For the text-containing cell, return its midpoint in (X, Y) coordinate format. 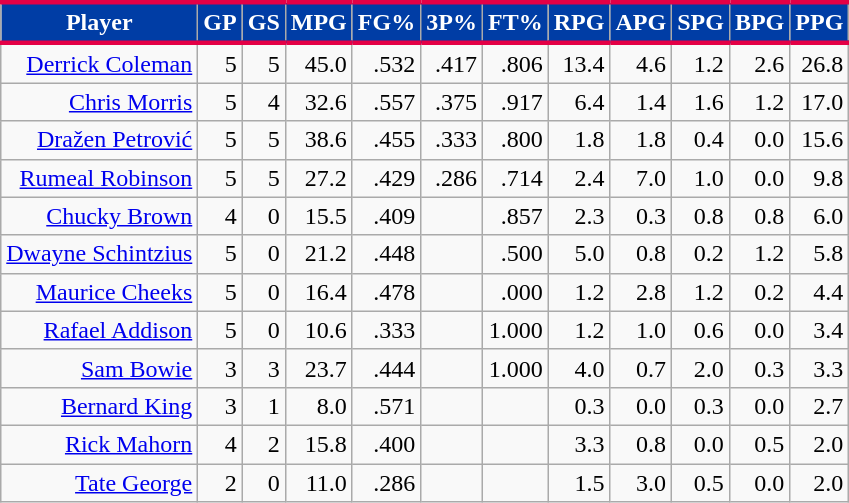
15.6 (820, 140)
26.8 (820, 63)
FT% (515, 22)
.448 (386, 254)
38.6 (318, 140)
0.4 (701, 140)
15.8 (318, 444)
8.0 (318, 406)
2.3 (579, 216)
6.4 (579, 102)
7.0 (641, 178)
9.8 (820, 178)
2.4 (579, 178)
2.7 (820, 406)
Maurice Cheeks (100, 292)
FG% (386, 22)
.532 (386, 63)
15.5 (318, 216)
.500 (515, 254)
11.0 (318, 483)
Chucky Brown (100, 216)
.409 (386, 216)
0.7 (641, 368)
21.2 (318, 254)
.455 (386, 140)
Rafael Addison (100, 330)
APG (641, 22)
5.0 (579, 254)
PPG (820, 22)
.714 (515, 178)
3.4 (820, 330)
1.4 (641, 102)
6.0 (820, 216)
MPG (318, 22)
.857 (515, 216)
.000 (515, 292)
5.8 (820, 254)
GP (220, 22)
Rumeal Robinson (100, 178)
23.7 (318, 368)
4.4 (820, 292)
.444 (386, 368)
3.0 (641, 483)
Chris Morris (100, 102)
.800 (515, 140)
Rick Mahorn (100, 444)
13.4 (579, 63)
BPG (759, 22)
Derrick Coleman (100, 63)
GS (264, 22)
0.6 (701, 330)
.375 (452, 102)
2.6 (759, 63)
Player (100, 22)
.571 (386, 406)
1.5 (579, 483)
Sam Bowie (100, 368)
Dwayne Schintzius (100, 254)
.478 (386, 292)
.417 (452, 63)
27.2 (318, 178)
32.6 (318, 102)
4.0 (579, 368)
.557 (386, 102)
17.0 (820, 102)
.429 (386, 178)
10.6 (318, 330)
45.0 (318, 63)
SPG (701, 22)
1 (264, 406)
Bernard King (100, 406)
2.8 (641, 292)
Dražen Petrović (100, 140)
4.6 (641, 63)
1.6 (701, 102)
.917 (515, 102)
16.4 (318, 292)
.400 (386, 444)
3P% (452, 22)
RPG (579, 22)
.806 (515, 63)
Tate George (100, 483)
